Locate the cell with the specified text and output its [x, y] center coordinate. 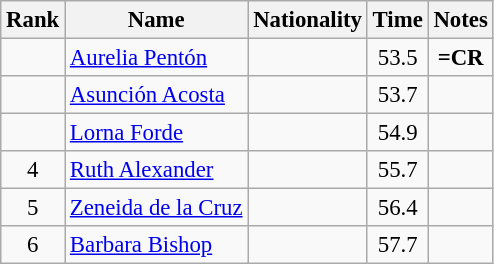
Lorna Forde [156, 133]
Zeneida de la Cruz [156, 208]
56.4 [398, 208]
55.7 [398, 170]
53.7 [398, 95]
Name [156, 20]
Asunción Acosta [156, 95]
Time [398, 20]
53.5 [398, 58]
5 [33, 208]
Rank [33, 20]
57.7 [398, 245]
Notes [460, 20]
Barbara Bishop [156, 245]
4 [33, 170]
6 [33, 245]
54.9 [398, 133]
Nationality [308, 20]
Ruth Alexander [156, 170]
=CR [460, 58]
Aurelia Pentón [156, 58]
